Provide the (X, Y) coordinate of the cell's center where the given text is located.  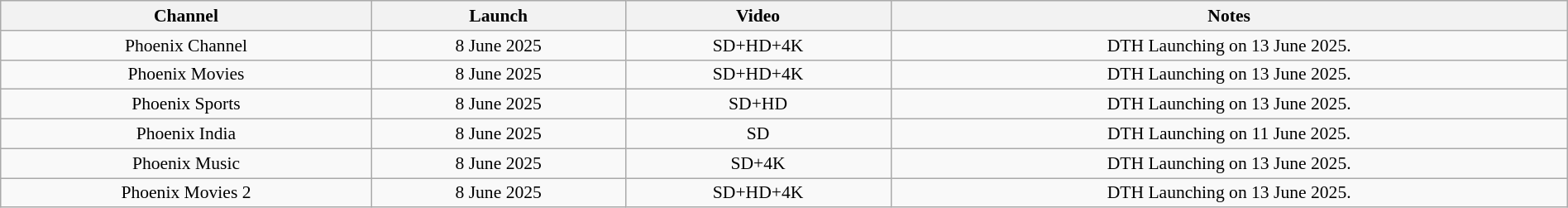
SD+4K (758, 163)
Phoenix Movies (186, 75)
SD (758, 134)
Phoenix Music (186, 163)
Phoenix India (186, 134)
Launch (498, 16)
Notes (1229, 16)
Phoenix Sports (186, 104)
SD+HD (758, 104)
Phoenix Channel (186, 46)
Phoenix Movies 2 (186, 193)
Video (758, 16)
Channel (186, 16)
DTH Launching on 11 June 2025. (1229, 134)
